Return (x, y) of the center of cell containing provided text 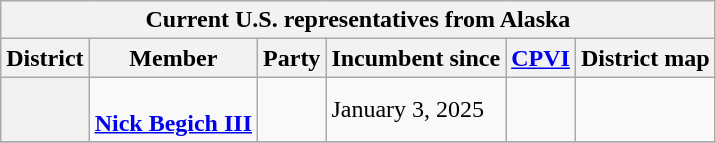
January 3, 2025 (416, 110)
Incumbent since (416, 58)
Nick Begich III (173, 110)
CPVI (541, 58)
Member (173, 58)
District map (645, 58)
Current U.S. representatives from Alaska (358, 20)
District (45, 58)
Party (292, 58)
